For the text-containing cell, return its midpoint in [X, Y] coordinate format. 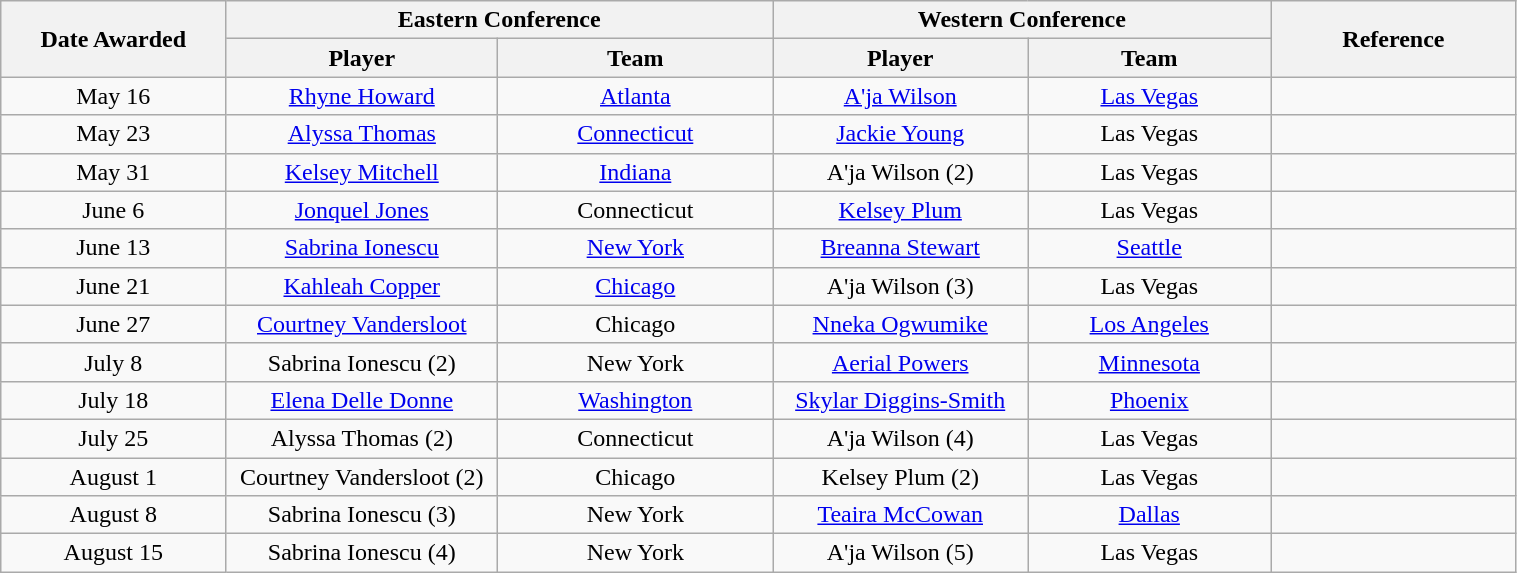
Sabrina Ionescu (4) [362, 553]
Alyssa Thomas (2) [362, 438]
June 27 [114, 324]
Phoenix [1150, 400]
Western Conference [1022, 20]
August 1 [114, 477]
Elena Delle Donne [362, 400]
Kelsey Plum [900, 210]
Seattle [1150, 248]
A'ja Wilson (3) [900, 286]
June 21 [114, 286]
Minnesota [1150, 362]
May 31 [114, 172]
June 13 [114, 248]
May 16 [114, 96]
June 6 [114, 210]
Jackie Young [900, 134]
Sabrina Ionescu (3) [362, 515]
Sabrina Ionescu (2) [362, 362]
Kelsey Mitchell [362, 172]
Date Awarded [114, 39]
Indiana [636, 172]
August 15 [114, 553]
Kelsey Plum (2) [900, 477]
Courtney Vandersloot [362, 324]
A'ja Wilson (5) [900, 553]
August 8 [114, 515]
Skylar Diggins-Smith [900, 400]
July 18 [114, 400]
Teaira McCowan [900, 515]
Atlanta [636, 96]
Reference [1394, 39]
Nneka Ogwumike [900, 324]
July 25 [114, 438]
Sabrina Ionescu [362, 248]
A'ja Wilson (2) [900, 172]
Alyssa Thomas [362, 134]
Jonquel Jones [362, 210]
A'ja Wilson [900, 96]
Los Angeles [1150, 324]
July 8 [114, 362]
Breanna Stewart [900, 248]
Aerial Powers [900, 362]
Dallas [1150, 515]
May 23 [114, 134]
Rhyne Howard [362, 96]
Eastern Conference [500, 20]
Courtney Vandersloot (2) [362, 477]
Kahleah Copper [362, 286]
Washington [636, 400]
A'ja Wilson (4) [900, 438]
